From the cell containing the given text, extract its center point as [x, y] coordinate. 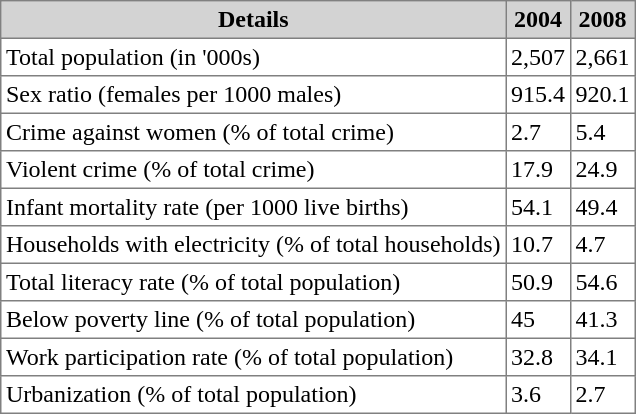
Below poverty line (% of total population) [254, 320]
34.1 [602, 357]
2008 [602, 20]
Total literacy rate (% of total population) [254, 282]
50.9 [538, 282]
Crime against women (% of total crime) [254, 132]
49.4 [602, 207]
24.9 [602, 170]
920.1 [602, 95]
Violent crime (% of total crime) [254, 170]
Details [254, 20]
2004 [538, 20]
17.9 [538, 170]
32.8 [538, 357]
Sex ratio (females per 1000 males) [254, 95]
Urbanization (% of total population) [254, 395]
41.3 [602, 320]
Work participation rate (% of total population) [254, 357]
5.4 [602, 132]
10.7 [538, 245]
2,661 [602, 57]
Infant mortality rate (per 1000 live births) [254, 207]
Total population (in '000s) [254, 57]
Households with electricity (% of total households) [254, 245]
3.6 [538, 395]
54.1 [538, 207]
2,507 [538, 57]
45 [538, 320]
54.6 [602, 282]
4.7 [602, 245]
915.4 [538, 95]
